Provide the [X, Y] coordinate of the cell's center where the given text is located.  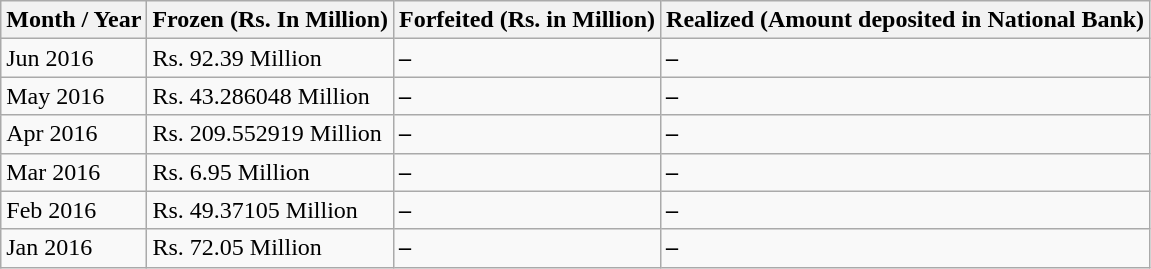
Apr 2016 [74, 134]
May 2016 [74, 96]
Rs. 43.286048 Million [270, 96]
Rs. 72.05 Million [270, 248]
Mar 2016 [74, 172]
Rs. 209.552919 Million [270, 134]
Rs. 92.39 Million [270, 58]
Jun 2016 [74, 58]
Month / Year [74, 20]
Frozen (Rs. In Million) [270, 20]
Jan 2016 [74, 248]
Feb 2016 [74, 210]
Realized (Amount deposited in National Bank) [906, 20]
Rs. 6.95 Million [270, 172]
Forfeited (Rs. in Million) [528, 20]
Rs. 49.37105 Million [270, 210]
